Provide the (x, y) coordinate of the cell's center where the given text is located.  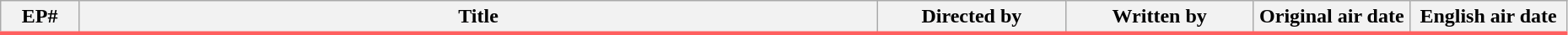
Written by (1159, 17)
Directed by (972, 17)
English air date (1489, 17)
Original air date (1332, 17)
EP# (40, 17)
Title (479, 17)
